Scan for the cell matching the given text and deliver its [X, Y] coordinate at center. 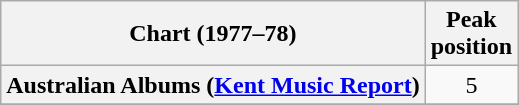
Chart (1977–78) [213, 34]
Australian Albums (Kent Music Report) [213, 85]
5 [471, 85]
Peakposition [471, 34]
